Detect which cell encompasses the target text, then output its (x, y) center coordinate. 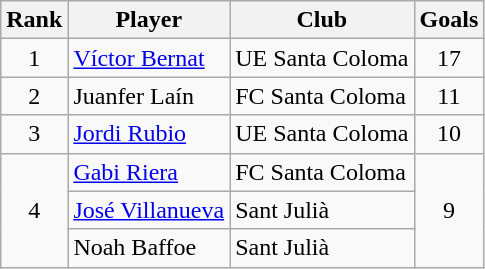
11 (449, 96)
2 (34, 96)
Noah Baffoe (149, 248)
4 (34, 210)
Rank (34, 20)
10 (449, 134)
Juanfer Laín (149, 96)
Jordi Rubio (149, 134)
Gabi Riera (149, 172)
9 (449, 210)
José Villanueva (149, 210)
Víctor Bernat (149, 58)
Goals (449, 20)
1 (34, 58)
Club (322, 20)
Player (149, 20)
17 (449, 58)
3 (34, 134)
